Pinpoint the cell where the given text exists, returning its (x, y) midpoint coordinate. 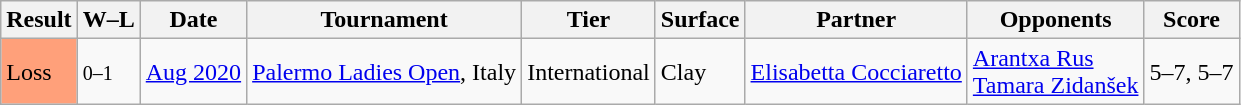
Opponents (1056, 20)
Arantxa Rus Tamara Zidanšek (1056, 72)
International (589, 72)
Aug 2020 (193, 72)
W–L (108, 20)
Palermo Ladies Open, Italy (384, 72)
Clay (700, 72)
Tournament (384, 20)
0–1 (108, 72)
Elisabetta Cocciaretto (856, 72)
Date (193, 20)
Tier (589, 20)
Surface (700, 20)
Loss (39, 72)
5–7, 5–7 (1192, 72)
Result (39, 20)
Partner (856, 20)
Score (1192, 20)
